Scan for the cell matching the given text and deliver its (x, y) coordinate at center. 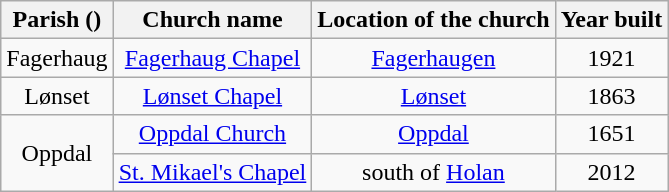
Location of the church (434, 20)
St. Mikael's Chapel (212, 172)
Church name (212, 20)
1651 (612, 134)
Fagerhaug (57, 58)
Year built (612, 20)
Oppdal Church (212, 134)
Fagerhaugen (434, 58)
Lønset Chapel (212, 96)
1863 (612, 96)
1921 (612, 58)
2012 (612, 172)
south of Holan (434, 172)
Parish () (57, 20)
Fagerhaug Chapel (212, 58)
